For the text-containing cell, return its midpoint in [x, y] coordinate format. 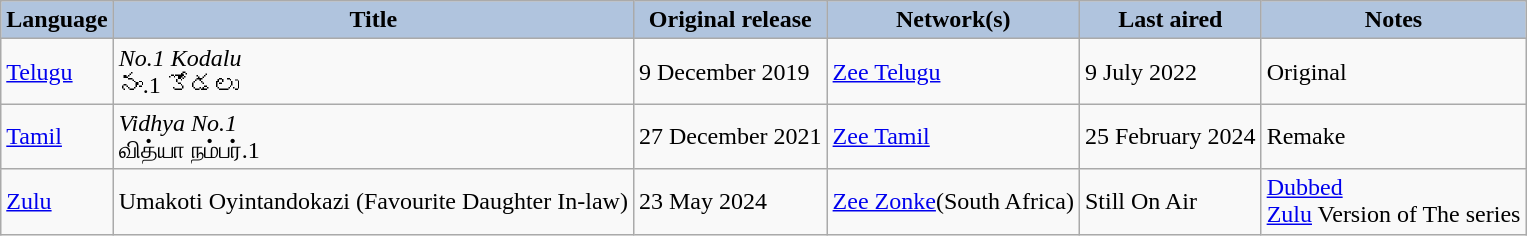
No.1 Kodalu నం.1 కోడలు [373, 72]
Still On Air [1170, 202]
Original [1394, 72]
Umakoti Oyintandokazi (Favourite Daughter In-law) [373, 202]
Title [373, 20]
Vidhya No.1 வித்யா நம்பர்.1 [373, 136]
25 February 2024 [1170, 136]
Zee Telugu [953, 72]
Telugu [57, 72]
Remake [1394, 136]
9 July 2022 [1170, 72]
Last aired [1170, 20]
Tamil [57, 136]
Zulu [57, 202]
9 December 2019 [730, 72]
23 May 2024 [730, 202]
Notes [1394, 20]
Language [57, 20]
DubbedZulu Version of The series [1394, 202]
Zee Tamil [953, 136]
27 December 2021 [730, 136]
Zee Zonke(South Africa) [953, 202]
Network(s) [953, 20]
Original release [730, 20]
